Detect which cell encompasses the target text, then output its (x, y) center coordinate. 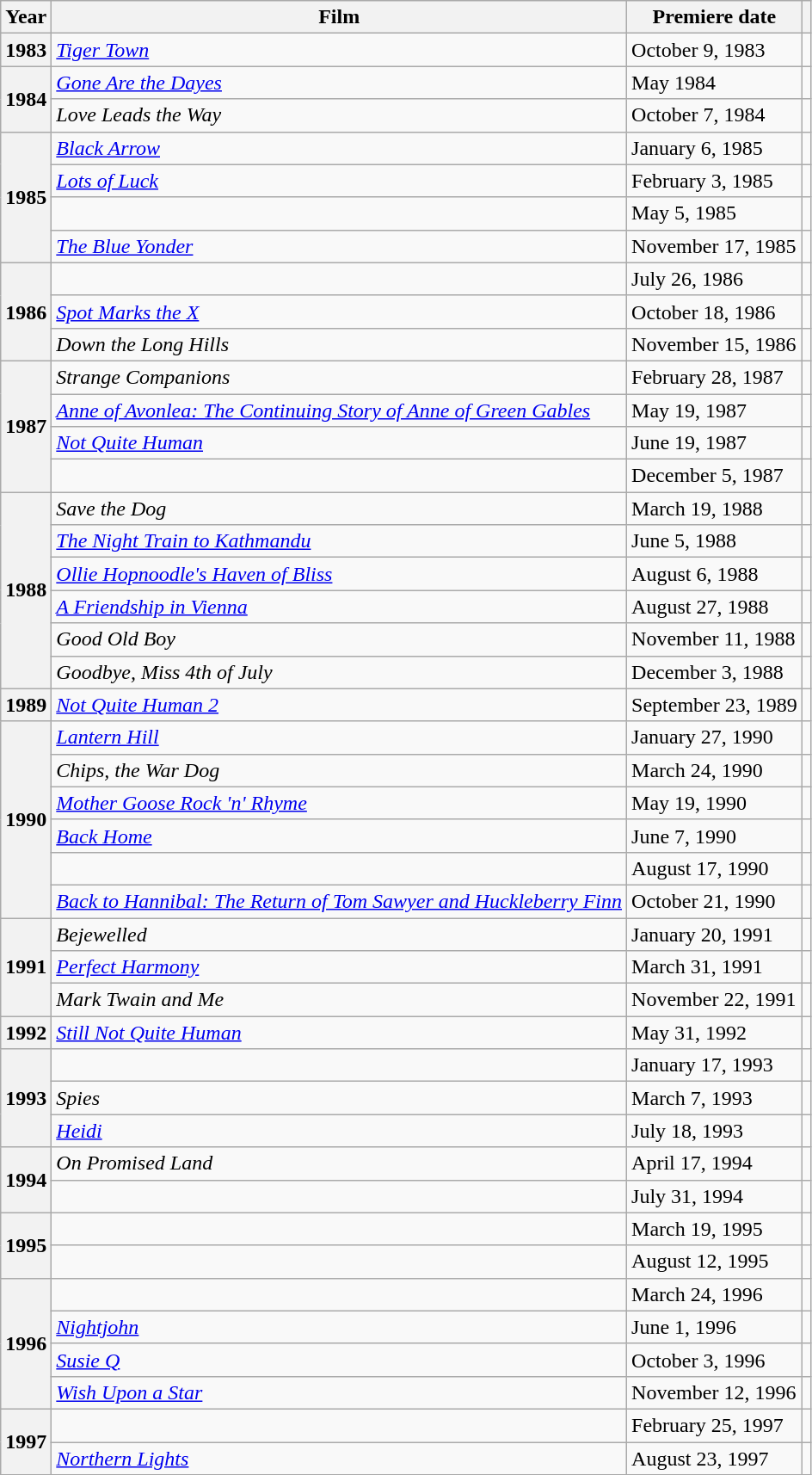
Anne of Avonlea: The Continuing Story of Anne of Green Gables (339, 410)
October 21, 1990 (715, 901)
Spot Marks the X (339, 312)
March 19, 1988 (715, 509)
February 25, 1997 (715, 1425)
Not Quite Human 2 (339, 705)
Back Home (339, 836)
1990 (26, 819)
February 3, 1985 (715, 181)
1989 (26, 705)
Premiere date (715, 17)
December 3, 1988 (715, 672)
The Blue Yonder (339, 246)
Down the Long Hills (339, 344)
October 7, 1984 (715, 115)
November 12, 1996 (715, 1392)
October 3, 1996 (715, 1360)
Heidi (339, 1131)
August 12, 1995 (715, 1262)
Nightjohn (339, 1327)
1986 (26, 312)
1991 (26, 966)
January 27, 1990 (715, 737)
April 17, 1994 (715, 1163)
Goodbye, Miss 4th of July (339, 672)
November 17, 1985 (715, 246)
November 15, 1986 (715, 344)
Black Arrow (339, 148)
Perfect Harmony (339, 967)
February 28, 1987 (715, 377)
September 23, 1989 (715, 705)
November 22, 1991 (715, 1000)
Chips, the War Dog (339, 770)
October 18, 1986 (715, 312)
Spies (339, 1098)
On Promised Land (339, 1163)
Film (339, 17)
Good Old Boy (339, 639)
Mark Twain and Me (339, 1000)
March 7, 1993 (715, 1098)
1984 (26, 99)
March 31, 1991 (715, 967)
March 24, 1990 (715, 770)
Mother Goose Rock 'n' Rhyme (339, 803)
Lots of Luck (339, 181)
August 6, 1988 (715, 574)
Year (26, 17)
May 19, 1990 (715, 803)
October 9, 1983 (715, 50)
August 23, 1997 (715, 1459)
1995 (26, 1245)
Gone Are the Dayes (339, 83)
Not Quite Human (339, 443)
A Friendship in Vienna (339, 607)
Still Not Quite Human (339, 1033)
January 20, 1991 (715, 934)
1983 (26, 50)
Strange Companions (339, 377)
July 26, 1986 (715, 279)
1997 (26, 1441)
August 17, 1990 (715, 868)
Northern Lights (339, 1459)
Love Leads the Way (339, 115)
Susie Q (339, 1360)
1985 (26, 197)
Wish Upon a Star (339, 1392)
January 6, 1985 (715, 148)
July 31, 1994 (715, 1196)
Lantern Hill (339, 737)
Ollie Hopnoodle's Haven of Bliss (339, 574)
May 19, 1987 (715, 410)
1994 (26, 1180)
1987 (26, 426)
Tiger Town (339, 50)
June 7, 1990 (715, 836)
March 24, 1996 (715, 1294)
Bejewelled (339, 934)
1996 (26, 1343)
July 18, 1993 (715, 1131)
Save the Dog (339, 509)
May 31, 1992 (715, 1033)
June 19, 1987 (715, 443)
June 5, 1988 (715, 541)
Back to Hannibal: The Return of Tom Sawyer and Huckleberry Finn (339, 901)
1993 (26, 1098)
June 1, 1996 (715, 1327)
December 5, 1987 (715, 476)
The Night Train to Kathmandu (339, 541)
1992 (26, 1033)
August 27, 1988 (715, 607)
May 5, 1985 (715, 213)
January 17, 1993 (715, 1065)
1988 (26, 590)
March 19, 1995 (715, 1229)
November 11, 1988 (715, 639)
May 1984 (715, 83)
